Find where the given text appears and provide that cell's center as [X, Y] coordinate. 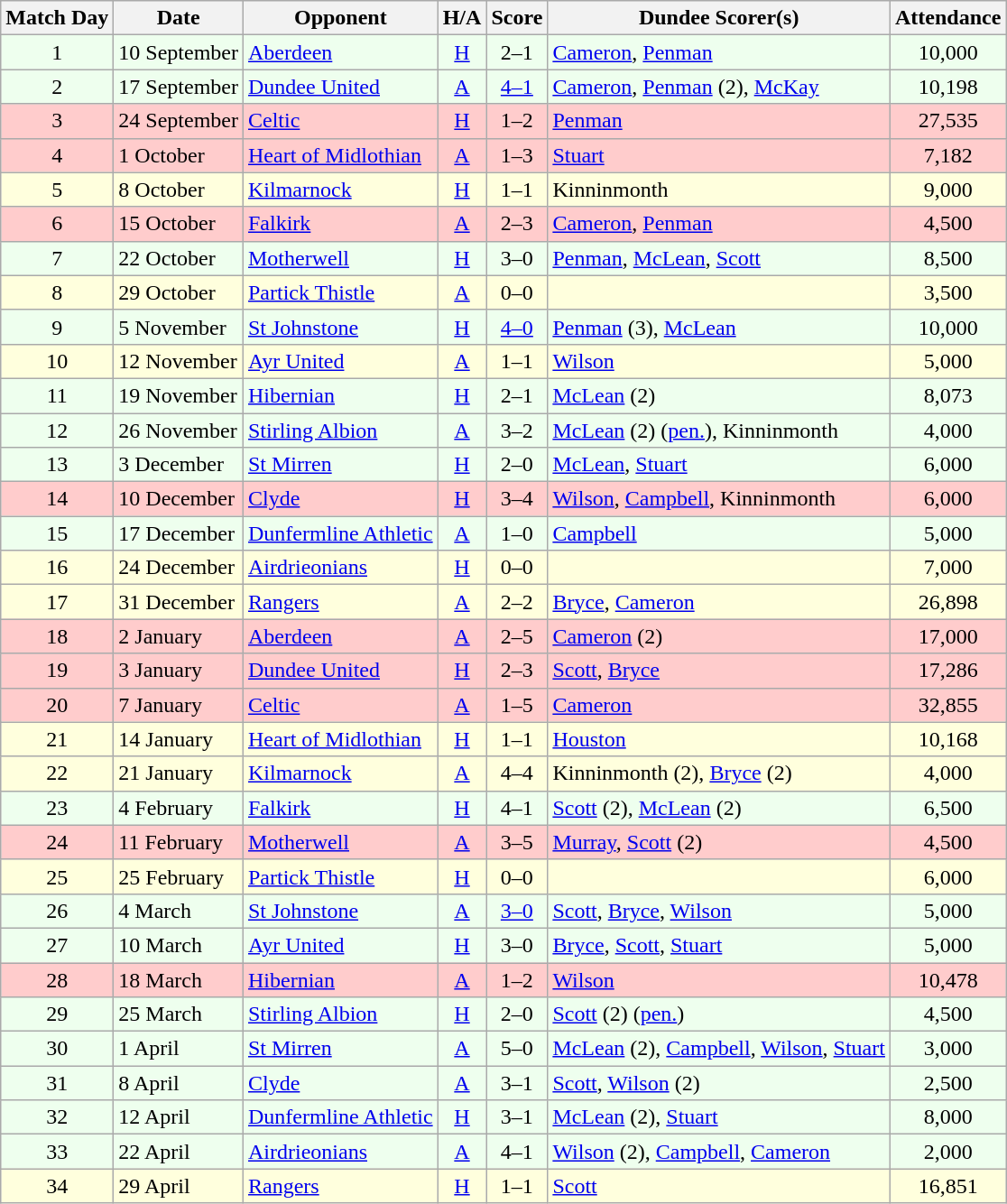
Penman [719, 121]
Opponent [340, 18]
2–5 [517, 636]
Date [179, 18]
Scott, Bryce [719, 671]
10,478 [947, 979]
2 [58, 87]
Penman, McLean, Scott [719, 258]
McLean (2), Stuart [719, 1117]
10 [58, 361]
1 October [179, 155]
10 September [179, 52]
1 April [179, 1049]
Score [517, 18]
2 January [179, 636]
17,286 [947, 671]
24 September [179, 121]
24 [58, 842]
4–0 [517, 327]
2,000 [947, 1152]
33 [58, 1152]
3 December [179, 465]
Kinninmonth [719, 190]
9,000 [947, 190]
14 January [179, 739]
25 February [179, 876]
Scott (2) (pen.) [719, 1014]
10 December [179, 499]
10,198 [947, 87]
Wilson (2), Campbell, Cameron [719, 1152]
4 February [179, 808]
7,182 [947, 155]
Penman (3), McLean [719, 327]
20 [58, 705]
12 April [179, 1117]
Kinninmonth (2), Bryce (2) [719, 773]
22 [58, 773]
19 November [179, 395]
7 [58, 258]
Cameron, Penman (2), McKay [719, 87]
3–5 [517, 842]
26,898 [947, 602]
25 March [179, 1014]
4 March [179, 911]
18 March [179, 979]
Bryce, Scott, Stuart [719, 945]
28 [58, 979]
10,168 [947, 739]
12 [58, 431]
McLean (2), Campbell, Wilson, Stuart [719, 1049]
12 November [179, 361]
3,000 [947, 1049]
18 [58, 636]
1–3 [517, 155]
1 [58, 52]
32,855 [947, 705]
11 February [179, 842]
16 [58, 568]
30 [58, 1049]
Attendance [947, 18]
2,500 [947, 1083]
29 October [179, 292]
23 [58, 808]
1–0 [517, 533]
McLean (2) [719, 395]
3 January [179, 671]
17 December [179, 533]
6 [58, 224]
27,535 [947, 121]
5 [58, 190]
29 [58, 1014]
17 September [179, 87]
17,000 [947, 636]
Bryce, Cameron [719, 602]
26 [58, 911]
5 November [179, 327]
8,500 [947, 258]
3 [58, 121]
Scott [719, 1186]
16,851 [947, 1186]
27 [58, 945]
8 [58, 292]
Dundee Scorer(s) [719, 18]
8,000 [947, 1117]
22 October [179, 258]
22 April [179, 1152]
Stuart [719, 155]
14 [58, 499]
21 January [179, 773]
4–4 [517, 773]
13 [58, 465]
15 [58, 533]
32 [58, 1117]
8 October [179, 190]
25 [58, 876]
Scott, Bryce, Wilson [719, 911]
19 [58, 671]
15 October [179, 224]
31 [58, 1083]
McLean (2) (pen.), Kinninmonth [719, 431]
4 [58, 155]
10 March [179, 945]
1–5 [517, 705]
8 April [179, 1083]
Match Day [58, 18]
3–2 [517, 431]
Wilson, Campbell, Kinninmonth [719, 499]
7,000 [947, 568]
17 [58, 602]
Murray, Scott (2) [719, 842]
Cameron (2) [719, 636]
McLean, Stuart [719, 465]
H/A [462, 18]
2–2 [517, 602]
31 December [179, 602]
11 [58, 395]
Scott, Wilson (2) [719, 1083]
7 January [179, 705]
Campbell [719, 533]
29 April [179, 1186]
6,500 [947, 808]
8,073 [947, 395]
26 November [179, 431]
Houston [719, 739]
34 [58, 1186]
21 [58, 739]
Scott (2), McLean (2) [719, 808]
24 December [179, 568]
9 [58, 327]
3–4 [517, 499]
Cameron [719, 705]
5–0 [517, 1049]
3,500 [947, 292]
